Return the (x, y) coordinate for the center point of the cell that contains the specified text.  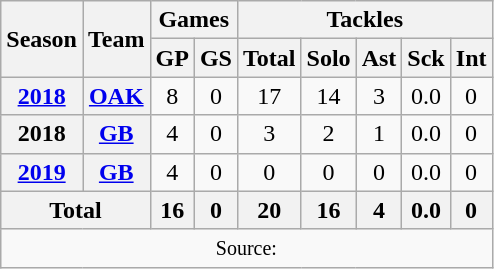
Team (116, 39)
17 (269, 96)
GS (216, 58)
14 (328, 96)
8 (172, 96)
Int (471, 58)
GP (172, 58)
Ast (379, 58)
Season (42, 39)
Sck (426, 58)
2019 (42, 172)
2 (328, 134)
20 (269, 210)
Source: (246, 248)
Solo (328, 58)
1 (379, 134)
Tackles (364, 20)
Games (194, 20)
OAK (116, 96)
